Scan for the cell matching the given text and deliver its (x, y) coordinate at center. 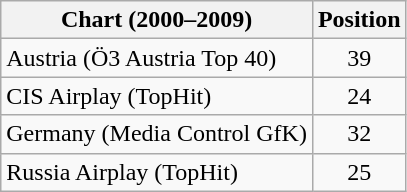
Russia Airplay (TopHit) (157, 172)
Austria (Ö3 Austria Top 40) (157, 58)
Position (359, 20)
Germany (Media Control GfK) (157, 134)
39 (359, 58)
Chart (2000–2009) (157, 20)
32 (359, 134)
24 (359, 96)
25 (359, 172)
CIS Airplay (TopHit) (157, 96)
